Determine the (x, y) coordinate at the center of the cell enclosing the given text.  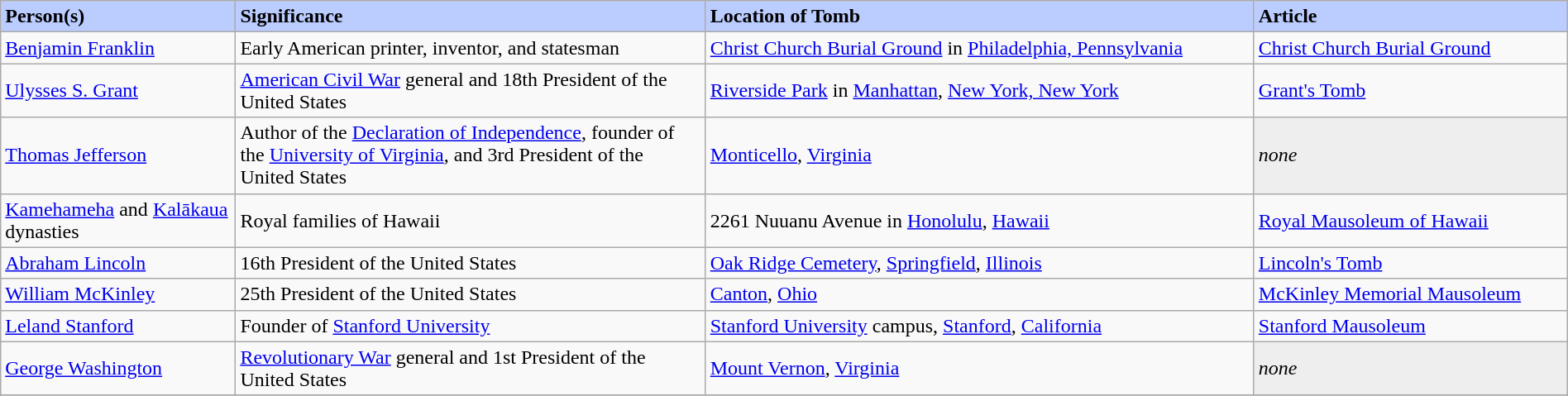
Stanford University campus, Stanford, California (979, 326)
Founder of Stanford University (471, 326)
Leland Stanford (118, 326)
Abraham Lincoln (118, 263)
Christ Church Burial Ground in Philadelphia, Pennsylvania (979, 48)
Thomas Jefferson (118, 155)
Monticello, Virginia (979, 155)
Significance (471, 17)
Lincoln's Tomb (1411, 263)
Christ Church Burial Ground (1411, 48)
Grant's Tomb (1411, 91)
William McKinley (118, 294)
Mount Vernon, Virginia (979, 369)
Benjamin Franklin (118, 48)
Location of Tomb (979, 17)
McKinley Memorial Mausoleum (1411, 294)
Canton, Ohio (979, 294)
George Washington (118, 369)
Author of the Declaration of Independence, founder of the University of Virginia, and 3rd President of the United States (471, 155)
Royal Mausoleum of Hawaii (1411, 220)
Riverside Park in Manhattan, New York, New York (979, 91)
Stanford Mausoleum (1411, 326)
16th President of the United States (471, 263)
Royal families of Hawaii (471, 220)
Early American printer, inventor, and statesman (471, 48)
Person(s) (118, 17)
25th President of the United States (471, 294)
Ulysses S. Grant (118, 91)
Kamehameha and Kalākaua dynasties (118, 220)
Oak Ridge Cemetery, Springfield, Illinois (979, 263)
American Civil War general and 18th President of the United States (471, 91)
2261 Nuuanu Avenue in Honolulu, Hawaii (979, 220)
Revolutionary War general and 1st President of the United States (471, 369)
Article (1411, 17)
